Identify which cell holds the provided text, then report its (X, Y) central coordinate. 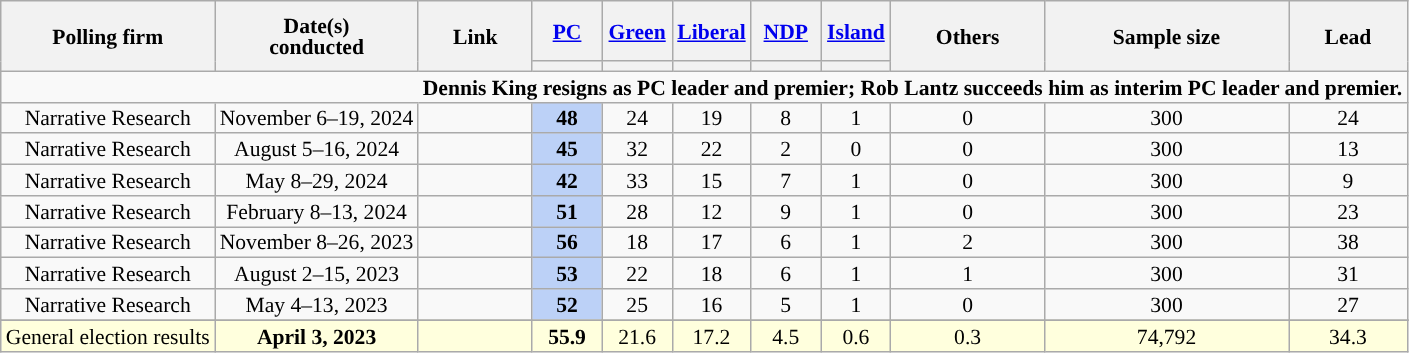
74,792 (1166, 336)
8 (786, 118)
53 (567, 274)
0.6 (856, 336)
5 (786, 304)
19 (711, 118)
Dennis King resigns as PC leader and premier; Rob Lantz succeeds him as interim PC leader and premier. (912, 86)
Polling firm (108, 36)
General election results (108, 336)
45 (567, 150)
34.3 (1348, 336)
Link (475, 36)
42 (567, 180)
13 (1348, 150)
17 (711, 242)
Date(s)conducted (317, 36)
56 (567, 242)
28 (637, 212)
25 (637, 304)
PC (567, 31)
51 (567, 212)
48 (567, 118)
27 (1348, 304)
55.9 (567, 336)
Lead (1348, 36)
Others (968, 36)
0.3 (968, 336)
17.2 (711, 336)
April 3, 2023 (317, 336)
Liberal (711, 31)
31 (1348, 274)
November 6–19, 2024 (317, 118)
16 (711, 304)
NDP (786, 31)
August 5–16, 2024 (317, 150)
38 (1348, 242)
7 (786, 180)
32 (637, 150)
15 (711, 180)
21.6 (637, 336)
4.5 (786, 336)
Sample size (1166, 36)
52 (567, 304)
Island (856, 31)
23 (1348, 212)
12 (711, 212)
Green (637, 31)
February 8–13, 2024 (317, 212)
August 2–15, 2023 (317, 274)
May 8–29, 2024 (317, 180)
November 8–26, 2023 (317, 242)
May 4–13, 2023 (317, 304)
33 (637, 180)
